Scan for the cell matching the given text and deliver its (x, y) coordinate at center. 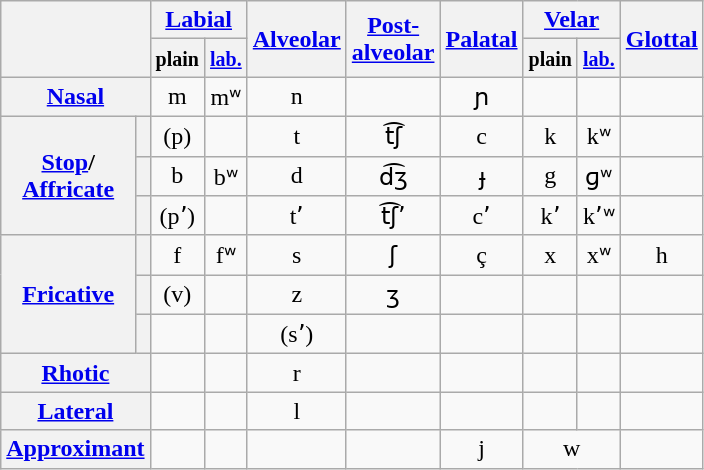
f (177, 255)
ç (482, 255)
kʷ (598, 136)
Fricative (68, 294)
g (550, 176)
(pʼ) (177, 216)
l (296, 411)
fʷ (226, 255)
k (550, 136)
kʼ (550, 216)
(v) (177, 295)
Palatal (482, 39)
b (177, 176)
Nasal (76, 97)
c (482, 136)
(p) (177, 136)
Labial (198, 20)
t͡ʃʼ (393, 216)
ɟ (482, 176)
t (296, 136)
ʒ (393, 295)
Lateral (76, 411)
mʷ (226, 97)
ɲ (482, 97)
d (296, 176)
x (550, 255)
Rhotic (76, 373)
bʷ (226, 176)
ɡʷ (598, 176)
z (296, 295)
cʼ (482, 216)
Post-alveolar (393, 39)
r (296, 373)
n (296, 97)
Stop/Affricate (68, 176)
ʃ (393, 255)
w (572, 449)
s (296, 255)
m (177, 97)
j (482, 449)
tʼ (296, 216)
Alveolar (296, 39)
kʼʷ (598, 216)
t͡ʃ (393, 136)
xʷ (598, 255)
Velar (572, 20)
d͡ʒ (393, 176)
Approximant (76, 449)
(sʼ) (296, 334)
h (662, 255)
Glottal (662, 39)
